Detect which cell encompasses the target text, then output its [X, Y] center coordinate. 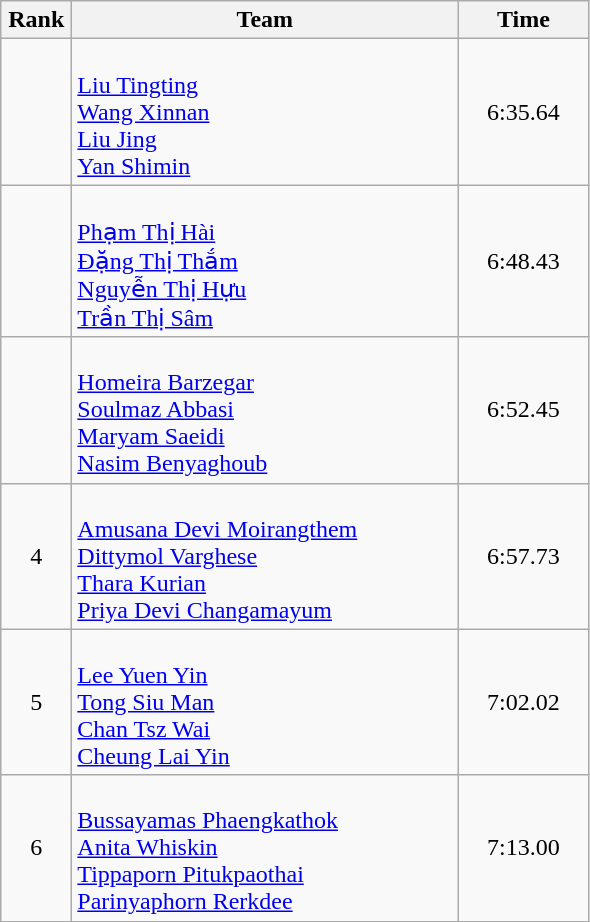
Rank [36, 20]
6:35.64 [524, 112]
7:02.02 [524, 702]
6:57.73 [524, 556]
6:52.45 [524, 410]
4 [36, 556]
Time [524, 20]
Homeira BarzegarSoulmaz AbbasiMaryam SaeidiNasim Benyaghoub [265, 410]
Team [265, 20]
Lee Yuen YinTong Siu ManChan Tsz WaiCheung Lai Yin [265, 702]
6:48.43 [524, 261]
6 [36, 848]
Liu TingtingWang XinnanLiu JingYan Shimin [265, 112]
Phạm Thị HàiĐặng Thị ThắmNguyễn Thị HựuTrần Thị Sâm [265, 261]
Bussayamas PhaengkathokAnita WhiskinTippaporn PitukpaothaiParinyaphorn Rerkdee [265, 848]
5 [36, 702]
Amusana Devi MoirangthemDittymol VargheseThara KurianPriya Devi Changamayum [265, 556]
7:13.00 [524, 848]
